Identify which cell holds the provided text, then report its [X, Y] central coordinate. 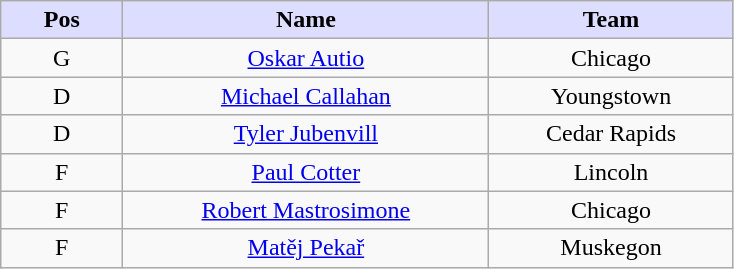
Youngstown [611, 96]
Matěj Pekař [306, 248]
Tyler Jubenvill [306, 134]
Cedar Rapids [611, 134]
Paul Cotter [306, 172]
Lincoln [611, 172]
G [62, 58]
Team [611, 20]
Name [306, 20]
Muskegon [611, 248]
Oskar Autio [306, 58]
Pos [62, 20]
Michael Callahan [306, 96]
Robert Mastrosimone [306, 210]
